Locate the cell with the specified text and output its (X, Y) center coordinate. 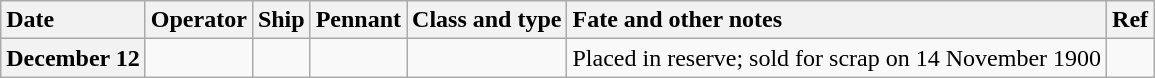
Fate and other notes (837, 20)
Placed in reserve; sold for scrap on 14 November 1900 (837, 58)
Date (74, 20)
Class and type (487, 20)
December 12 (74, 58)
Pennant (358, 20)
Ref (1130, 20)
Operator (198, 20)
Ship (281, 20)
